Scan for the cell matching the given text and deliver its [x, y] coordinate at center. 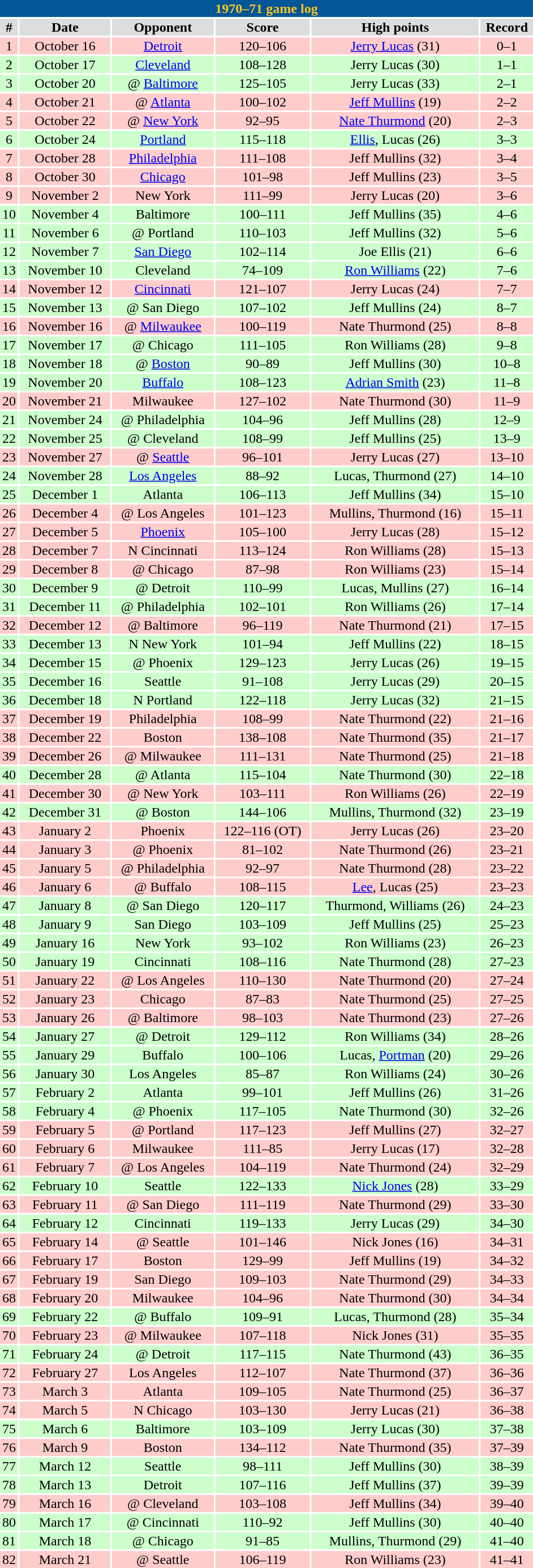
November 6 [65, 233]
February 7 [65, 1167]
33 [9, 644]
24–23 [507, 905]
December 11 [65, 606]
10–8 [507, 364]
41–40 [507, 1541]
12 [9, 251]
74–109 [263, 270]
117–105 [263, 1111]
69 [9, 1317]
46 [9, 887]
34–32 [507, 1261]
40–40 [507, 1522]
45 [9, 868]
115–118 [263, 139]
29–26 [507, 1055]
October 22 [65, 121]
January 8 [65, 905]
7–7 [507, 289]
Jerry Lucas (24) [395, 289]
November 16 [65, 326]
January 2 [65, 831]
December 31 [65, 812]
25–23 [507, 924]
October 17 [65, 65]
0–1 [507, 46]
74 [9, 1410]
53 [9, 1018]
101–146 [263, 1242]
Lucas, Portman (20) [395, 1055]
October 20 [65, 83]
111–131 [263, 756]
32–26 [507, 1111]
February 17 [65, 1261]
Nick Jones (16) [395, 1242]
122–116 (OT) [263, 831]
Thurmond, Williams (26) [395, 905]
Ron Williams (34) [395, 1036]
54 [9, 1036]
20 [9, 401]
33–30 [507, 1204]
Nate Thurmond (23) [395, 1018]
26 [9, 513]
101–98 [263, 177]
81–102 [263, 849]
65 [9, 1242]
108–123 [263, 382]
32–29 [507, 1167]
110–103 [263, 233]
27 [9, 532]
November 27 [65, 457]
79 [9, 1503]
Jerry Lucas (33) [395, 83]
108–128 [263, 65]
December 19 [65, 719]
103–130 [263, 1410]
72 [9, 1373]
30 [9, 588]
1970–71 game log [266, 8]
November 4 [65, 214]
Lucas, Mullins (27) [395, 588]
Opponent [163, 27]
Jeff Mullins (22) [395, 644]
43 [9, 831]
8–8 [507, 326]
112–107 [263, 1373]
15–13 [507, 550]
91–108 [263, 681]
87–83 [263, 999]
February 27 [65, 1373]
82 [9, 1560]
22 [9, 438]
December 8 [65, 569]
November 12 [65, 289]
107–102 [263, 307]
5–6 [507, 233]
16–14 [507, 588]
129–99 [263, 1261]
23–20 [507, 831]
October 21 [65, 102]
February 12 [65, 1223]
February 4 [65, 1111]
75 [9, 1429]
138–108 [263, 737]
100–102 [263, 102]
3–5 [507, 177]
51 [9, 980]
117–115 [263, 1354]
100–106 [263, 1055]
February 10 [65, 1186]
144–106 [263, 812]
9–8 [507, 345]
111–85 [263, 1148]
36 [9, 700]
23–19 [507, 812]
January 23 [65, 999]
December 5 [65, 532]
87–98 [263, 569]
36–37 [507, 1391]
Jeff Mullins (24) [395, 307]
110–130 [263, 980]
103–108 [263, 1503]
October 16 [65, 46]
98–103 [263, 1018]
49 [9, 943]
November 13 [65, 307]
103–111 [263, 793]
January 19 [65, 962]
January 26 [65, 1018]
February 14 [65, 1242]
134–112 [263, 1447]
Jerry Lucas (31) [395, 46]
Lucas, Thurmond (28) [395, 1317]
21–16 [507, 719]
1 [9, 46]
November 10 [65, 270]
Jerry Lucas (28) [395, 532]
March 16 [65, 1503]
October 24 [65, 139]
37–39 [507, 1447]
78 [9, 1485]
November 7 [65, 251]
October 30 [65, 177]
January 22 [65, 980]
76 [9, 1447]
December 22 [65, 737]
39–40 [507, 1503]
3–4 [507, 158]
15–11 [507, 513]
35–35 [507, 1335]
March 17 [65, 1522]
77 [9, 1466]
15–10 [507, 494]
Jeff Mullins (27) [395, 1130]
28 [9, 550]
21–17 [507, 737]
February 22 [65, 1317]
15–14 [507, 569]
35 [9, 681]
26–23 [507, 943]
121–107 [263, 289]
42 [9, 812]
107–118 [263, 1335]
63 [9, 1204]
March 3 [65, 1391]
41–41 [507, 1560]
115–104 [263, 775]
January 5 [65, 868]
58 [9, 1111]
Lee, Lucas (25) [395, 887]
Jerry Lucas (17) [395, 1148]
Nate Thurmond (26) [395, 849]
21–18 [507, 756]
Mullins, Thurmond (16) [395, 513]
February 6 [65, 1148]
36–38 [507, 1410]
Jerry Lucas (32) [395, 700]
Joe Ellis (21) [395, 251]
December 16 [65, 681]
80 [9, 1522]
113–124 [263, 550]
90–89 [263, 364]
127–102 [263, 401]
32 [9, 625]
111–105 [263, 345]
December 15 [65, 663]
N Portland [163, 700]
13–9 [507, 438]
36–35 [507, 1354]
February 23 [65, 1335]
55 [9, 1055]
109–91 [263, 1317]
15 [9, 307]
Mullins, Thurmond (32) [395, 812]
Jerry Lucas (27) [395, 457]
22–19 [507, 793]
67 [9, 1279]
3–3 [507, 139]
111–108 [263, 158]
106–119 [263, 1560]
50 [9, 962]
N Cincinnati [163, 550]
7 [9, 158]
December 12 [65, 625]
3 [9, 83]
38–39 [507, 1466]
27–24 [507, 980]
Jerry Lucas (20) [395, 195]
2–2 [507, 102]
98–111 [263, 1466]
32–28 [507, 1148]
62 [9, 1186]
Portland [163, 139]
27–23 [507, 962]
December 28 [65, 775]
4 [9, 102]
110–92 [263, 1522]
18 [9, 364]
November 21 [65, 401]
32–27 [507, 1130]
March 18 [65, 1541]
21–15 [507, 700]
48 [9, 924]
44 [9, 849]
18–15 [507, 644]
January 16 [65, 943]
33–29 [507, 1186]
January 6 [65, 887]
October 28 [65, 158]
Jeff Mullins (23) [395, 177]
34–30 [507, 1223]
March 6 [65, 1429]
108–116 [263, 962]
110–99 [263, 588]
N New York [163, 644]
Ron Williams (22) [395, 270]
27–25 [507, 999]
Date [65, 27]
February 20 [65, 1298]
17 [9, 345]
37–38 [507, 1429]
120–106 [263, 46]
70 [9, 1335]
96–101 [263, 457]
Record [507, 27]
Nate Thurmond (22) [395, 719]
2 [9, 65]
39 [9, 756]
24 [9, 476]
2–1 [507, 83]
February 11 [65, 1204]
November 20 [65, 382]
2–3 [507, 121]
November 25 [65, 438]
14 [9, 289]
Jeff Mullins (37) [395, 1485]
61 [9, 1167]
8–7 [507, 307]
Ron Williams (24) [395, 1074]
106–113 [263, 494]
16 [9, 326]
January 29 [65, 1055]
92–97 [263, 868]
January 9 [65, 924]
January 30 [65, 1074]
Nate Thurmond (43) [395, 1354]
35–34 [507, 1317]
December 30 [65, 793]
December 13 [65, 644]
99–101 [263, 1092]
December 1 [65, 494]
30–26 [507, 1074]
41 [9, 793]
25 [9, 494]
73 [9, 1391]
93–102 [263, 943]
March 13 [65, 1485]
31–26 [507, 1092]
22–18 [507, 775]
40 [9, 775]
Adrian Smith (23) [395, 382]
March 9 [65, 1447]
Score [263, 27]
4–6 [507, 214]
23–23 [507, 887]
5 [9, 121]
9 [9, 195]
117–123 [263, 1130]
102–101 [263, 606]
January 3 [65, 849]
23 [9, 457]
Ellis, Lucas (26) [395, 139]
14–10 [507, 476]
100–111 [263, 214]
December 26 [65, 756]
3–6 [507, 195]
64 [9, 1223]
28–26 [507, 1036]
122–118 [263, 700]
November 24 [65, 420]
119–133 [263, 1223]
107–116 [263, 1485]
March 5 [65, 1410]
March 12 [65, 1466]
13–10 [507, 457]
105–100 [263, 532]
February 24 [65, 1354]
92–95 [263, 121]
108–115 [263, 887]
34–33 [507, 1279]
1–1 [507, 65]
101–123 [263, 513]
Jeff Mullins (26) [395, 1092]
17–15 [507, 625]
125–105 [263, 83]
Jerry Lucas (21) [395, 1410]
11 [9, 233]
December 9 [65, 588]
111–99 [263, 195]
57 [9, 1092]
19–15 [507, 663]
Nate Thurmond (21) [395, 625]
85–87 [263, 1074]
@ Cincinnati [163, 1522]
Jeff Mullins (35) [395, 214]
Lucas, Thurmond (27) [395, 476]
Nick Jones (31) [395, 1335]
7–6 [507, 270]
122–133 [263, 1186]
66 [9, 1261]
60 [9, 1148]
November 28 [65, 476]
71 [9, 1354]
68 [9, 1298]
101–94 [263, 644]
39–39 [507, 1485]
6 [9, 139]
29 [9, 569]
13 [9, 270]
34 [9, 663]
34–34 [507, 1298]
November 17 [65, 345]
52 [9, 999]
96–119 [263, 625]
100–119 [263, 326]
November 18 [65, 364]
38 [9, 737]
December 18 [65, 700]
January 27 [65, 1036]
102–114 [263, 251]
November 2 [65, 195]
N Chicago [163, 1410]
December 4 [65, 513]
88–92 [263, 476]
December 7 [65, 550]
109–105 [263, 1391]
36–36 [507, 1373]
56 [9, 1074]
20–15 [507, 681]
34–31 [507, 1242]
February 5 [65, 1130]
Nick Jones (28) [395, 1186]
81 [9, 1541]
11–8 [507, 382]
31 [9, 606]
February 19 [65, 1279]
120–117 [263, 905]
8 [9, 177]
# [9, 27]
27–26 [507, 1018]
17–14 [507, 606]
21 [9, 420]
37 [9, 719]
March 21 [65, 1560]
Nate Thurmond (37) [395, 1373]
6–6 [507, 251]
91–85 [263, 1541]
129–123 [263, 663]
10 [9, 214]
11–9 [507, 401]
23–22 [507, 868]
104–119 [263, 1167]
47 [9, 905]
February 2 [65, 1092]
109–103 [263, 1279]
59 [9, 1130]
Mullins, Thurmond (29) [395, 1541]
12–9 [507, 420]
15–12 [507, 532]
111–119 [263, 1204]
19 [9, 382]
Nate Thurmond (24) [395, 1167]
High points [395, 27]
Jeff Mullins (28) [395, 420]
23–21 [507, 849]
129–112 [263, 1036]
